For the text-containing cell, return its midpoint in [X, Y] coordinate format. 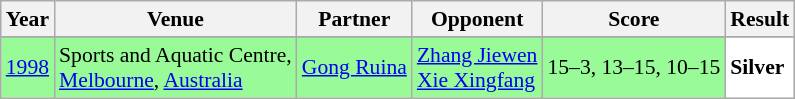
Gong Ruina [354, 68]
Partner [354, 19]
Sports and Aquatic Centre,Melbourne, Australia [176, 68]
Result [760, 19]
Opponent [478, 19]
Zhang Jiewen Xie Xingfang [478, 68]
Silver [760, 68]
Venue [176, 19]
Year [28, 19]
1998 [28, 68]
Score [634, 19]
15–3, 13–15, 10–15 [634, 68]
